Identify which cell holds the provided text, then report its [X, Y] central coordinate. 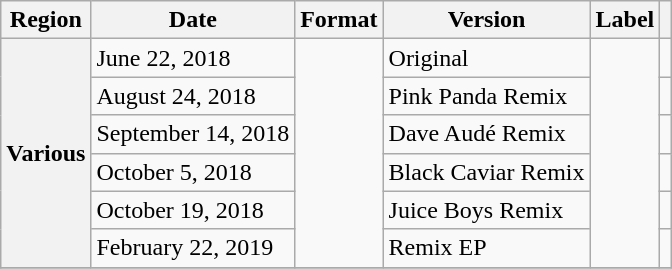
Various [46, 153]
June 22, 2018 [193, 58]
Version [486, 20]
February 22, 2019 [193, 248]
August 24, 2018 [193, 96]
Region [46, 20]
Original [486, 58]
Remix EP [486, 248]
Juice Boys Remix [486, 210]
Label [625, 20]
Format [339, 20]
Pink Panda Remix [486, 96]
October 5, 2018 [193, 172]
Black Caviar Remix [486, 172]
Date [193, 20]
September 14, 2018 [193, 134]
Dave Audé Remix [486, 134]
October 19, 2018 [193, 210]
